Identify which cell holds the provided text, then report its [X, Y] central coordinate. 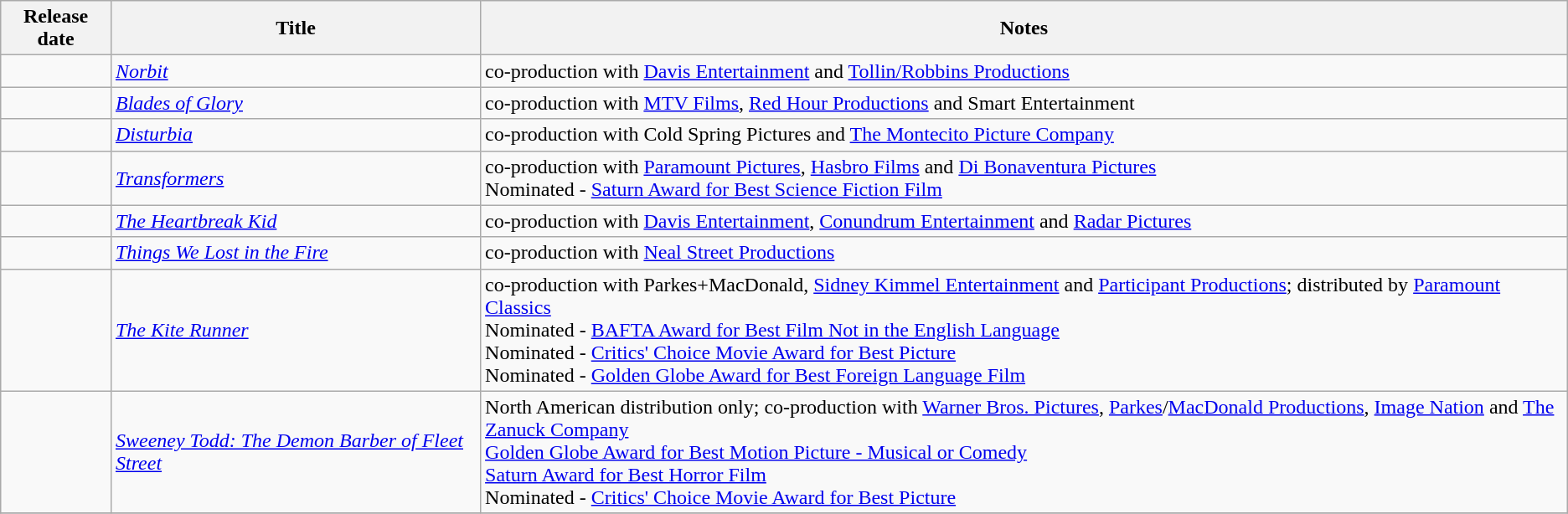
Transformers [295, 177]
Blades of Glory [295, 103]
co-production with Paramount Pictures, Hasbro Films and Di Bonaventura PicturesNominated - Saturn Award for Best Science Fiction Film [1024, 177]
Title [295, 28]
co-production with Davis Entertainment and Tollin/Robbins Productions [1024, 71]
Sweeney Todd: The Demon Barber of Fleet Street [295, 452]
co-production with MTV Films, Red Hour Productions and Smart Entertainment [1024, 103]
co-production with Neal Street Productions [1024, 253]
Norbit [295, 71]
Things We Lost in the Fire [295, 253]
Disturbia [295, 135]
The Kite Runner [295, 330]
The Heartbreak Kid [295, 221]
Notes [1024, 28]
co-production with Cold Spring Pictures and The Montecito Picture Company [1024, 135]
Release date [56, 28]
co-production with Davis Entertainment, Conundrum Entertainment and Radar Pictures [1024, 221]
